Capture the cell that displays the provided text and extract its (X, Y) central coordinate. 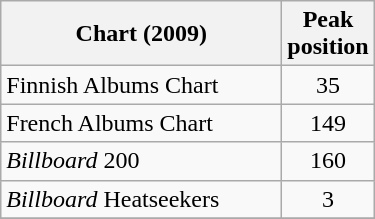
3 (328, 199)
Peakposition (328, 34)
Chart (2009) (142, 34)
Billboard Heatseekers (142, 199)
160 (328, 161)
Billboard 200 (142, 161)
Finnish Albums Chart (142, 85)
35 (328, 85)
149 (328, 123)
French Albums Chart (142, 123)
